For the text-containing cell, return its midpoint in (x, y) coordinate format. 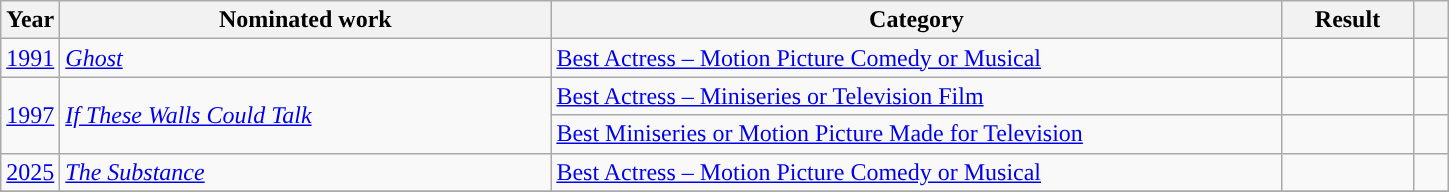
1997 (30, 115)
2025 (30, 172)
If These Walls Could Talk (306, 115)
Nominated work (306, 20)
1991 (30, 58)
The Substance (306, 172)
Ghost (306, 58)
Result (1348, 20)
Category (916, 20)
Best Miniseries or Motion Picture Made for Television (916, 134)
Best Actress – Miniseries or Television Film (916, 96)
Year (30, 20)
